Provide the [x, y] coordinate of the cell's center where the given text is located.  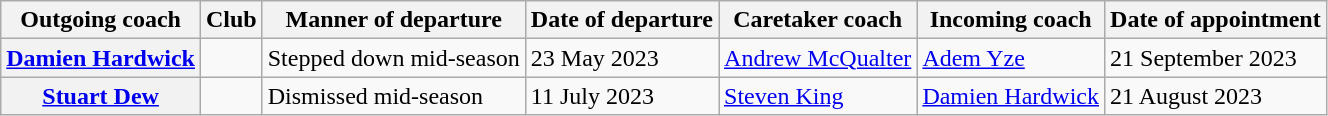
Andrew McQualter [818, 58]
Dismissed mid-season [394, 96]
Caretaker coach [818, 20]
Club [231, 20]
Steven King [818, 96]
Adem Yze [1011, 58]
11 July 2023 [622, 96]
Incoming coach [1011, 20]
Manner of departure [394, 20]
21 August 2023 [1216, 96]
Stuart Dew [101, 96]
21 September 2023 [1216, 58]
23 May 2023 [622, 58]
Date of departure [622, 20]
Outgoing coach [101, 20]
Date of appointment [1216, 20]
Stepped down mid-season [394, 58]
